Return (x, y) of the center of cell containing provided text 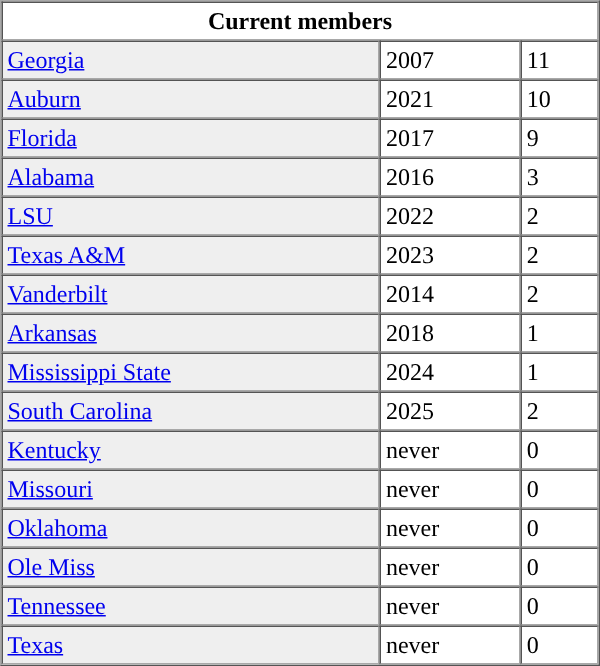
2016 (450, 178)
Tennessee (191, 606)
9 (560, 138)
2024 (450, 372)
Ole Miss (191, 568)
Arkansas (191, 334)
10 (560, 100)
Texas (191, 646)
11 (560, 60)
2017 (450, 138)
Mississippi State (191, 372)
2022 (450, 216)
2025 (450, 412)
2014 (450, 294)
LSU (191, 216)
Missouri (191, 490)
2018 (450, 334)
Florida (191, 138)
Georgia (191, 60)
Oklahoma (191, 528)
2023 (450, 256)
2007 (450, 60)
3 (560, 178)
Kentucky (191, 450)
Vanderbilt (191, 294)
South Carolina (191, 412)
Auburn (191, 100)
Current members (300, 22)
2021 (450, 100)
Alabama (191, 178)
Texas A&M (191, 256)
